Extract the [X, Y] coordinate from the center of the cell holding the provided text.  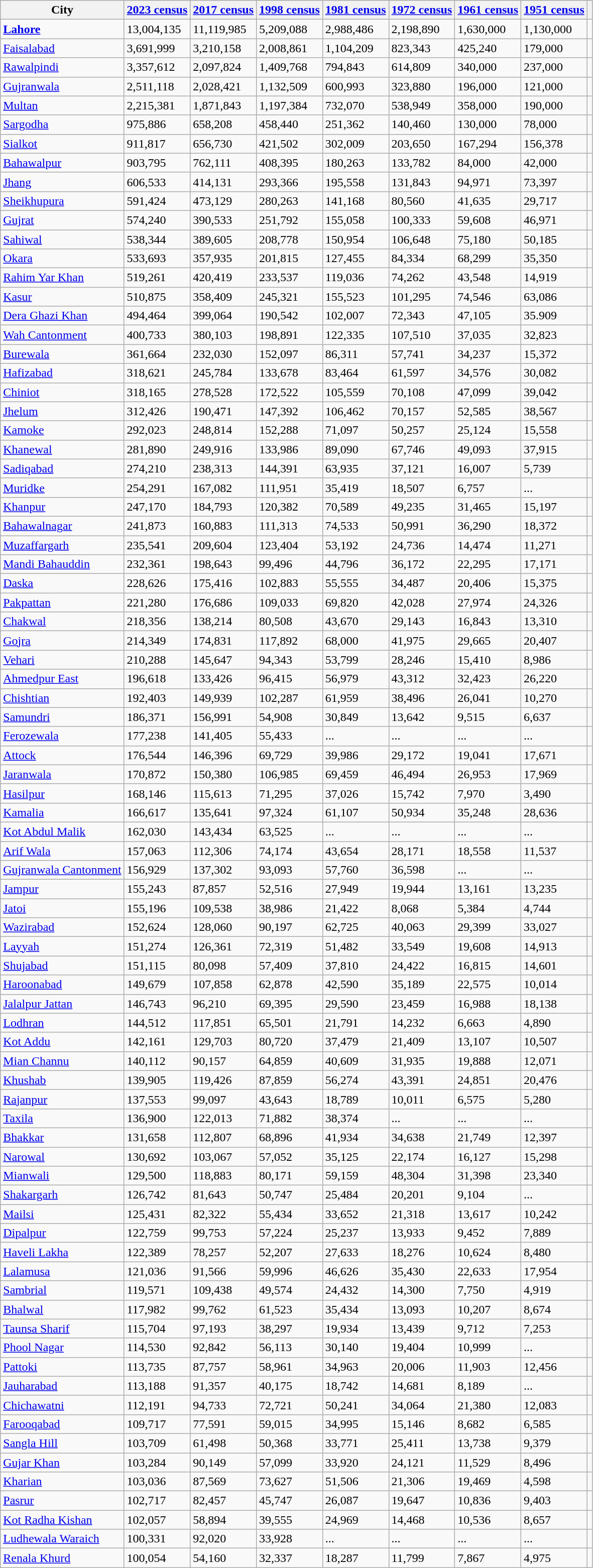
473,129 [223, 201]
137,302 [223, 870]
93,093 [290, 870]
29,399 [488, 927]
50,991 [422, 526]
15,197 [554, 507]
19,647 [422, 1501]
Taxila [62, 1118]
74,546 [488, 297]
35,434 [355, 1309]
67,746 [422, 449]
8,674 [554, 1309]
Pasrur [62, 1501]
144,391 [290, 468]
15,410 [488, 660]
10,011 [422, 1099]
11,537 [554, 851]
16,988 [488, 1004]
1,630,000 [488, 29]
24,121 [422, 1463]
19,934 [355, 1329]
45,747 [290, 1501]
293,366 [290, 182]
18,372 [554, 526]
40,063 [422, 927]
390,533 [223, 220]
198,891 [290, 335]
5,209,088 [290, 29]
7,867 [488, 1558]
42,028 [422, 602]
198,643 [223, 564]
71,882 [290, 1118]
75,180 [488, 239]
59,996 [290, 1271]
167,082 [223, 488]
18,287 [355, 1558]
33,027 [554, 927]
8,682 [488, 1424]
50,241 [355, 1405]
Muridke [62, 488]
13,738 [488, 1443]
228,626 [157, 583]
62,725 [355, 927]
168,146 [157, 793]
106,648 [422, 239]
176,686 [223, 602]
Samundri [62, 717]
Bahawalpur [62, 163]
33,652 [355, 1214]
233,537 [290, 278]
137,553 [157, 1099]
103,284 [157, 1463]
21,422 [355, 908]
109,033 [290, 602]
56,274 [355, 1080]
358,409 [223, 297]
155,243 [157, 889]
4,919 [554, 1290]
10,836 [488, 1501]
1,409,768 [290, 67]
131,658 [157, 1137]
28,636 [554, 812]
184,793 [223, 507]
34,064 [422, 1405]
102,057 [157, 1520]
135,641 [223, 812]
13,642 [422, 717]
13,310 [554, 622]
16,007 [488, 468]
13,617 [488, 1214]
Ludhewala Waraich [62, 1539]
113,735 [157, 1367]
78,257 [223, 1252]
90,157 [223, 1061]
16,843 [488, 622]
11,119,985 [223, 29]
Mian Channu [62, 1061]
43,643 [290, 1099]
Muzaffargarh [62, 545]
19,888 [488, 1061]
52,516 [290, 889]
149,679 [157, 985]
58,961 [290, 1367]
Mandi Bahauddin [62, 564]
13,439 [422, 1329]
78,000 [554, 125]
8,496 [554, 1463]
140,460 [422, 125]
69,395 [290, 1004]
538,344 [157, 239]
254,291 [157, 488]
69,459 [355, 774]
157,063 [157, 851]
Sadiqabad [62, 468]
39,555 [290, 1520]
Burewala [62, 354]
72,319 [290, 946]
51,506 [355, 1482]
72,343 [422, 316]
106,985 [290, 774]
190,542 [290, 316]
10,207 [488, 1309]
125,431 [157, 1214]
38,496 [422, 698]
24,851 [488, 1080]
5,280 [554, 1099]
32,423 [488, 679]
151,115 [157, 966]
122,389 [157, 1252]
Gujrat [62, 220]
57,052 [290, 1156]
103,036 [157, 1482]
16,815 [488, 966]
22,633 [488, 1271]
Rahim Yar Khan [62, 278]
50,747 [290, 1195]
111,951 [290, 488]
63,935 [355, 468]
138,214 [223, 622]
3,357,612 [157, 67]
29,143 [422, 622]
18,138 [554, 1004]
119,426 [223, 1080]
100,333 [422, 220]
13,004,135 [157, 29]
71,097 [355, 430]
74,262 [422, 278]
11,799 [422, 1558]
Bhalwal [62, 1309]
141,405 [223, 736]
21,318 [422, 1214]
127,455 [355, 259]
510,875 [157, 297]
2,511,118 [157, 86]
46,971 [554, 220]
15,146 [422, 1424]
105,559 [355, 392]
46,494 [422, 774]
112,807 [223, 1137]
323,880 [422, 86]
24,969 [355, 1520]
25,237 [355, 1233]
61,959 [355, 698]
245,321 [290, 297]
39,042 [554, 392]
112,306 [223, 851]
18,742 [355, 1386]
13,235 [554, 889]
170,872 [157, 774]
37,915 [554, 449]
150,380 [223, 774]
50,368 [290, 1443]
421,502 [290, 144]
48,304 [422, 1176]
Pakpattan [62, 602]
2023 census [157, 10]
100,331 [157, 1539]
237,000 [554, 67]
Jauharabad [62, 1386]
30,140 [355, 1348]
Kot Addu [62, 1042]
29,172 [422, 755]
Rawalpindi [62, 67]
37,035 [488, 335]
Dera Ghazi Khan [62, 316]
35,350 [554, 259]
99,097 [223, 1099]
74,533 [355, 526]
87,757 [223, 1367]
192,403 [157, 698]
15,558 [554, 430]
15,375 [554, 583]
221,280 [157, 602]
44,796 [355, 564]
7,889 [554, 1233]
Hasilpur [62, 793]
54,160 [223, 1558]
494,464 [157, 316]
113,188 [157, 1386]
33,771 [355, 1443]
18,507 [422, 488]
3,210,158 [223, 48]
400,733 [157, 335]
35,419 [355, 488]
146,743 [157, 1004]
68,000 [355, 641]
111,313 [290, 526]
Jaranwala [62, 774]
292,023 [157, 430]
55,433 [290, 736]
201,815 [290, 259]
136,900 [157, 1118]
17,671 [554, 755]
140,112 [157, 1061]
38,567 [554, 411]
62,878 [290, 985]
Jhang [62, 182]
218,356 [157, 622]
59,015 [290, 1424]
68,299 [488, 259]
80,171 [290, 1176]
34,576 [488, 373]
107,510 [422, 335]
26,953 [488, 774]
Attock [62, 755]
25,124 [488, 430]
31,935 [422, 1061]
35,248 [488, 812]
247,170 [157, 507]
9,712 [488, 1329]
10,999 [488, 1348]
8,986 [554, 660]
26,087 [355, 1501]
Khanpur [62, 507]
823,343 [422, 48]
26,220 [554, 679]
27,633 [355, 1252]
20,201 [422, 1195]
82,322 [223, 1214]
12,071 [554, 1061]
7,253 [554, 1329]
81,643 [223, 1195]
42,000 [554, 163]
210,288 [157, 660]
11,903 [488, 1367]
83,464 [355, 373]
Khanewal [62, 449]
84,334 [422, 259]
16,127 [488, 1156]
82,457 [223, 1501]
177,238 [157, 736]
Sahiwal [62, 239]
151,274 [157, 946]
80,560 [422, 201]
911,817 [157, 144]
Kamoke [62, 430]
Lodhran [62, 1023]
7,750 [488, 1290]
36,290 [488, 526]
208,778 [290, 239]
214,349 [157, 641]
133,426 [223, 679]
69,729 [290, 755]
28,171 [422, 851]
117,892 [290, 641]
Chakwal [62, 622]
Mianwali [62, 1176]
126,742 [157, 1195]
84,000 [488, 163]
Ferozewala [62, 736]
6,663 [488, 1023]
Sangla Hill [62, 1443]
107,858 [223, 985]
126,361 [223, 946]
72,721 [290, 1405]
614,809 [422, 67]
14,913 [554, 946]
458,440 [290, 125]
142,161 [157, 1042]
903,795 [157, 163]
Jampur [62, 889]
96,415 [290, 679]
179,000 [554, 48]
133,782 [422, 163]
9,452 [488, 1233]
70,157 [422, 411]
Bhakkar [62, 1137]
52,585 [488, 411]
600,993 [355, 86]
31,465 [488, 507]
19,041 [488, 755]
21,791 [355, 1023]
18,789 [355, 1099]
117,982 [157, 1309]
102,717 [157, 1501]
114,530 [157, 1348]
38,986 [290, 908]
147,392 [290, 411]
Jalalpur Jattan [62, 1004]
176,544 [157, 755]
43,670 [355, 622]
57,741 [422, 354]
12,083 [554, 1405]
Gujar Khan [62, 1463]
4,598 [554, 1482]
380,103 [223, 335]
94,733 [223, 1405]
Sheikhupura [62, 201]
18,558 [488, 851]
Haroonabad [62, 985]
37,026 [355, 793]
50,257 [422, 430]
10,242 [554, 1214]
52,207 [290, 1252]
361,664 [157, 354]
59,608 [488, 220]
Chiniot [62, 392]
144,512 [157, 1023]
61,107 [355, 812]
90,149 [223, 1463]
129,500 [157, 1176]
64,859 [290, 1061]
102,287 [290, 698]
155,196 [157, 908]
190,000 [554, 105]
196,618 [157, 679]
17,969 [554, 774]
Chichawatni [62, 1405]
Bahawalnagar [62, 526]
30,849 [355, 717]
278,528 [223, 392]
14,601 [554, 966]
732,070 [355, 105]
235,541 [157, 545]
Hafizabad [62, 373]
Taunsa Sharif [62, 1329]
53,192 [355, 545]
40,175 [290, 1386]
10,624 [488, 1252]
4,890 [554, 1023]
37,479 [355, 1042]
14,300 [422, 1290]
32,337 [290, 1558]
Shujabad [62, 966]
6,637 [554, 717]
533,693 [157, 259]
17,171 [554, 564]
Mailsi [62, 1214]
Phool Nagar [62, 1348]
1,104,209 [355, 48]
606,533 [157, 182]
10,270 [554, 698]
133,986 [290, 449]
26,041 [488, 698]
238,313 [223, 468]
Kamalia [62, 812]
92,020 [223, 1539]
61,597 [422, 373]
Sargodha [62, 125]
35,430 [422, 1271]
8,657 [554, 1520]
109,717 [157, 1424]
35,125 [355, 1156]
12,397 [554, 1137]
13,107 [488, 1042]
120,382 [290, 507]
Arif Wala [62, 851]
33,928 [290, 1539]
109,538 [223, 908]
Gojra [62, 641]
Chishtian [62, 698]
20,476 [554, 1080]
10,536 [488, 1520]
24,736 [422, 545]
94,971 [488, 182]
32,823 [554, 335]
14,474 [488, 545]
56,113 [290, 1348]
9,515 [488, 717]
11,271 [554, 545]
119,036 [355, 278]
118,883 [223, 1176]
8,189 [488, 1386]
13,093 [422, 1309]
Wah Cantonment [62, 335]
65,501 [290, 1023]
106,462 [355, 411]
7,970 [488, 793]
9,104 [488, 1195]
19,404 [422, 1348]
19,469 [488, 1482]
1998 census [290, 10]
128,060 [223, 927]
69,820 [355, 602]
94,343 [290, 660]
174,831 [223, 641]
12,456 [554, 1367]
86,311 [355, 354]
Okara [62, 259]
2,097,824 [223, 67]
4,975 [554, 1558]
87,859 [290, 1080]
24,422 [422, 966]
87,857 [223, 889]
43,654 [355, 851]
34,995 [355, 1424]
Gujranwala Cantonment [62, 870]
794,843 [355, 67]
15,372 [554, 354]
35.909 [554, 316]
55,555 [355, 583]
9,379 [554, 1443]
102,883 [290, 583]
6,757 [488, 488]
195,558 [355, 182]
35,189 [422, 985]
251,362 [355, 125]
73,627 [290, 1482]
122,013 [223, 1118]
115,613 [223, 793]
33,549 [422, 946]
51,482 [355, 946]
89,090 [355, 449]
Farooqabad [62, 1424]
54,908 [290, 717]
312,426 [157, 411]
36,598 [422, 870]
61,523 [290, 1309]
Rajanpur [62, 1099]
Kasur [62, 297]
Faisalabad [62, 48]
57,224 [290, 1233]
43,312 [422, 679]
149,939 [223, 698]
30,082 [554, 373]
186,371 [157, 717]
29,717 [554, 201]
251,792 [290, 220]
37,121 [422, 468]
Daska [62, 583]
1981 census [355, 10]
27,949 [355, 889]
27,974 [488, 602]
42,590 [355, 985]
Kot Radha Kishan [62, 1520]
14,232 [422, 1023]
19,944 [422, 889]
232,030 [223, 354]
102,007 [355, 316]
121,000 [554, 86]
156,378 [554, 144]
80,508 [290, 622]
122,335 [355, 335]
23,340 [554, 1176]
Ahmedpur East [62, 679]
Shakargarh [62, 1195]
3,490 [554, 793]
519,261 [157, 278]
Jatoi [62, 908]
6,585 [554, 1424]
56,979 [355, 679]
122,759 [157, 1233]
22,295 [488, 564]
241,873 [157, 526]
274,210 [157, 468]
15,298 [554, 1156]
591,424 [157, 201]
5,384 [488, 908]
Lalamusa [62, 1271]
Narowal [62, 1156]
130,692 [157, 1156]
91,357 [223, 1386]
77,591 [223, 1424]
63,525 [290, 831]
203,650 [422, 144]
22,174 [422, 1156]
Lahore [62, 29]
46,626 [355, 1271]
10,507 [554, 1042]
13,161 [488, 889]
574,240 [157, 220]
17,954 [554, 1271]
175,416 [223, 583]
302,009 [355, 144]
18,276 [422, 1252]
57,099 [290, 1463]
25,484 [355, 1195]
21,380 [488, 1405]
33,920 [355, 1463]
420,419 [223, 278]
38,374 [355, 1118]
117,851 [223, 1023]
318,621 [157, 373]
28,246 [422, 660]
68,896 [290, 1137]
41,975 [422, 641]
Wazirabad [62, 927]
160,883 [223, 526]
232,361 [157, 564]
2,215,381 [157, 105]
357,935 [223, 259]
34,963 [355, 1367]
131,843 [422, 182]
172,522 [290, 392]
103,067 [223, 1156]
57,409 [290, 966]
20,006 [422, 1367]
43,391 [422, 1080]
152,288 [290, 430]
20,406 [488, 583]
6,575 [488, 1099]
49,093 [488, 449]
190,471 [223, 411]
Multan [62, 105]
2,198,890 [422, 29]
City [62, 10]
63,086 [554, 297]
Khushab [62, 1080]
133,678 [290, 373]
139,905 [157, 1080]
47,099 [488, 392]
29,590 [355, 1004]
280,263 [290, 201]
41,934 [355, 1137]
112,191 [157, 1405]
22,575 [488, 985]
166,617 [157, 812]
Layyah [62, 946]
129,703 [223, 1042]
209,604 [223, 545]
9,403 [554, 1501]
180,263 [355, 163]
23,459 [422, 1004]
36,172 [422, 564]
399,064 [223, 316]
Sialkot [62, 144]
Dipalpur [62, 1233]
34,237 [488, 354]
1,130,000 [554, 29]
Renala Khurd [62, 1558]
1961 census [488, 10]
20,407 [554, 641]
Gujranwala [62, 86]
146,396 [223, 755]
145,647 [223, 660]
656,730 [223, 144]
340,000 [488, 67]
152,624 [157, 927]
11,529 [488, 1463]
152,097 [290, 354]
80,098 [223, 966]
34,487 [422, 583]
97,324 [290, 812]
3,691,999 [157, 48]
24,326 [554, 602]
155,058 [355, 220]
91,566 [223, 1271]
Sambrial [62, 1290]
21,409 [422, 1042]
119,571 [157, 1290]
130,000 [488, 125]
121,036 [157, 1271]
248,814 [223, 430]
37,810 [355, 966]
Jhelum [62, 411]
425,240 [488, 48]
29,665 [488, 641]
5,739 [554, 468]
281,890 [157, 449]
1,132,509 [290, 86]
21,749 [488, 1137]
155,523 [355, 297]
74,174 [290, 851]
115,704 [157, 1329]
70,108 [422, 392]
25,411 [422, 1443]
71,295 [290, 793]
38,297 [290, 1329]
49,574 [290, 1290]
34,638 [422, 1137]
70,589 [355, 507]
1,871,843 [223, 105]
245,784 [223, 373]
14,681 [422, 1386]
43,548 [488, 278]
96,210 [223, 1004]
156,929 [157, 870]
Pattoki [62, 1367]
167,294 [488, 144]
47,105 [488, 316]
19,608 [488, 946]
61,498 [223, 1443]
58,894 [223, 1520]
1951 census [554, 10]
90,197 [290, 927]
196,000 [488, 86]
123,404 [290, 545]
50,185 [554, 239]
2017 census [223, 10]
249,916 [223, 449]
99,753 [223, 1233]
55,434 [290, 1214]
162,030 [157, 831]
39,986 [355, 755]
8,068 [422, 908]
87,569 [223, 1482]
2,008,861 [290, 48]
50,934 [422, 812]
31,398 [488, 1176]
15,742 [422, 793]
658,208 [223, 125]
318,165 [157, 392]
24,432 [355, 1290]
53,799 [355, 660]
2,988,486 [355, 29]
80,720 [290, 1042]
141,168 [355, 201]
41,635 [488, 201]
49,235 [422, 507]
73,397 [554, 182]
2,028,421 [223, 86]
143,434 [223, 831]
8,480 [554, 1252]
14,919 [554, 278]
150,954 [355, 239]
408,395 [290, 163]
109,438 [223, 1290]
1972 census [422, 10]
100,054 [157, 1558]
59,159 [355, 1176]
57,760 [355, 870]
Haveli Lakha [62, 1252]
10,014 [554, 985]
101,295 [422, 297]
97,193 [223, 1329]
975,886 [157, 125]
389,605 [223, 239]
Kharian [62, 1482]
92,842 [223, 1348]
21,306 [422, 1482]
13,933 [422, 1233]
4,744 [554, 908]
538,949 [422, 105]
Kot Abdul Malik [62, 831]
Vehari [62, 660]
103,709 [157, 1443]
1,197,384 [290, 105]
14,468 [422, 1520]
40,609 [355, 1061]
99,762 [223, 1309]
99,496 [290, 564]
358,000 [488, 105]
156,991 [223, 717]
762,111 [223, 163]
414,131 [223, 182]
